Extract the (X, Y) coordinate from the center of the cell holding the provided text.  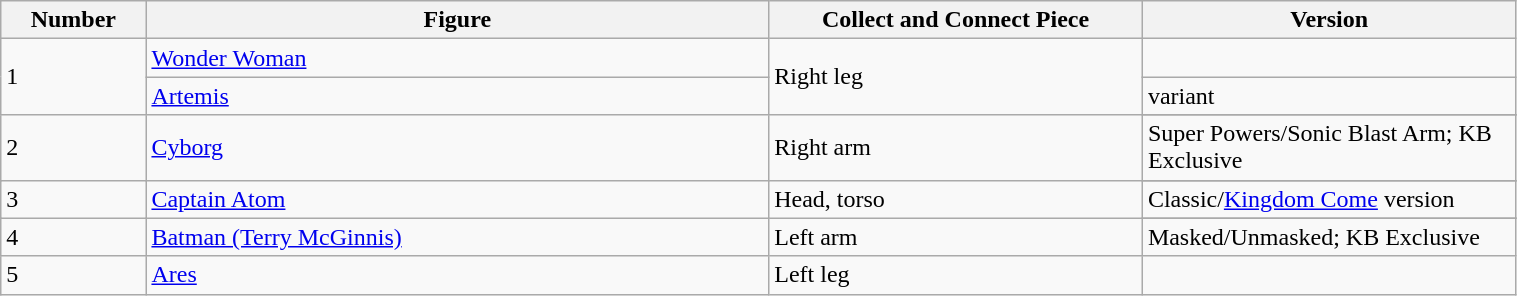
Super Powers/Sonic Blast Arm; KB Exclusive (1329, 148)
Masked/Unmasked; KB Exclusive (1329, 237)
Batman (Terry McGinnis) (458, 237)
3 (74, 199)
Wonder Woman (458, 58)
Head, torso (956, 199)
Right leg (956, 77)
Captain Atom (458, 199)
Number (74, 20)
Collect and Connect Piece (956, 20)
Classic/Kingdom Come version (1329, 199)
5 (74, 275)
1 (74, 77)
2 (74, 148)
4 (74, 237)
Version (1329, 20)
Artemis (458, 96)
variant (1329, 96)
Left arm (956, 237)
Cyborg (458, 148)
Left leg (956, 275)
Figure (458, 20)
Right arm (956, 148)
Ares (458, 275)
